Provide the [X, Y] coordinate of the cell's center where the given text is located.  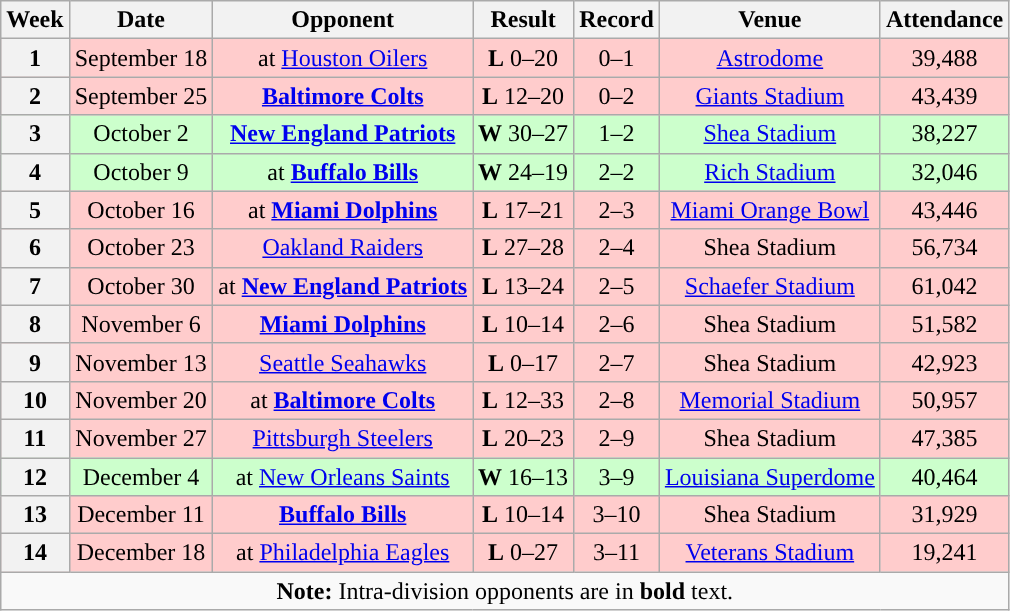
43,439 [944, 96]
Baltimore Colts [343, 96]
October 9 [141, 172]
L 27–28 [524, 248]
L 20–23 [524, 438]
at Miami Dolphins [343, 210]
13 [35, 515]
39,488 [944, 58]
2–3 [617, 210]
W 16–13 [524, 477]
Attendance [944, 20]
L 0–20 [524, 58]
2–4 [617, 248]
October 2 [141, 134]
56,734 [944, 248]
3–11 [617, 553]
Seattle Seahawks [343, 362]
43,446 [944, 210]
Louisiana Superdome [770, 477]
Record [617, 20]
Opponent [343, 20]
14 [35, 553]
L 17–21 [524, 210]
L 12–20 [524, 96]
Memorial Stadium [770, 400]
8 [35, 324]
3–10 [617, 515]
October 30 [141, 286]
Miami Orange Bowl [770, 210]
September 18 [141, 58]
Astrodome [770, 58]
40,464 [944, 477]
12 [35, 477]
Schaefer Stadium [770, 286]
November 13 [141, 362]
December 18 [141, 553]
1–2 [617, 134]
at Baltimore Colts [343, 400]
at New Orleans Saints [343, 477]
Giants Stadium [770, 96]
November 27 [141, 438]
4 [35, 172]
Miami Dolphins [343, 324]
19,241 [944, 553]
2–8 [617, 400]
Result [524, 20]
7 [35, 286]
32,046 [944, 172]
5 [35, 210]
October 16 [141, 210]
10 [35, 400]
L 12–33 [524, 400]
Rich Stadium [770, 172]
61,042 [944, 286]
3 [35, 134]
2–9 [617, 438]
31,929 [944, 515]
September 25 [141, 96]
Veterans Stadium [770, 553]
2–5 [617, 286]
November 6 [141, 324]
at Houston Oilers [343, 58]
47,385 [944, 438]
0–1 [617, 58]
L 0–17 [524, 362]
50,957 [944, 400]
L 0–27 [524, 553]
Date [141, 20]
2 [35, 96]
November 20 [141, 400]
October 23 [141, 248]
W 30–27 [524, 134]
2–7 [617, 362]
L 13–24 [524, 286]
51,582 [944, 324]
Pittsburgh Steelers [343, 438]
Buffalo Bills [343, 515]
2–2 [617, 172]
42,923 [944, 362]
Week [35, 20]
38,227 [944, 134]
New England Patriots [343, 134]
Oakland Raiders [343, 248]
9 [35, 362]
3–9 [617, 477]
Venue [770, 20]
1 [35, 58]
at New England Patriots [343, 286]
Note: Intra-division opponents are in bold text. [505, 591]
December 11 [141, 515]
at Buffalo Bills [343, 172]
2–6 [617, 324]
11 [35, 438]
W 24–19 [524, 172]
6 [35, 248]
December 4 [141, 477]
at Philadelphia Eagles [343, 553]
0–2 [617, 96]
